Provide the [x, y] coordinate of the cell's center where the given text is located.  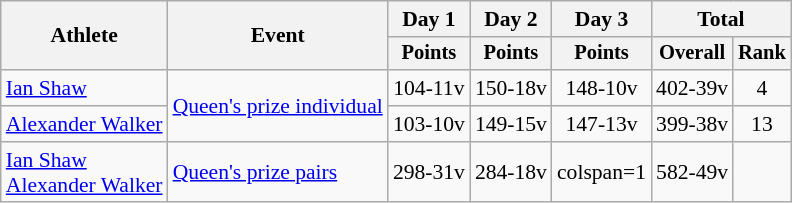
582-49v [692, 172]
Rank [762, 54]
284-18v [511, 172]
colspan=1 [602, 172]
Overall [692, 54]
Alexander Walker [84, 124]
Ian Shaw [84, 88]
148-10v [602, 88]
298-31v [429, 172]
Queen's prize individual [278, 106]
13 [762, 124]
149-15v [511, 124]
Athlete [84, 36]
402-39v [692, 88]
150-18v [511, 88]
Day 2 [511, 19]
147-13v [602, 124]
103-10v [429, 124]
Total [721, 19]
Day 1 [429, 19]
Day 3 [602, 19]
Event [278, 36]
Queen's prize pairs [278, 172]
4 [762, 88]
Ian ShawAlexander Walker [84, 172]
104-11v [429, 88]
399-38v [692, 124]
